Capture the cell that displays the provided text and extract its [x, y] central coordinate. 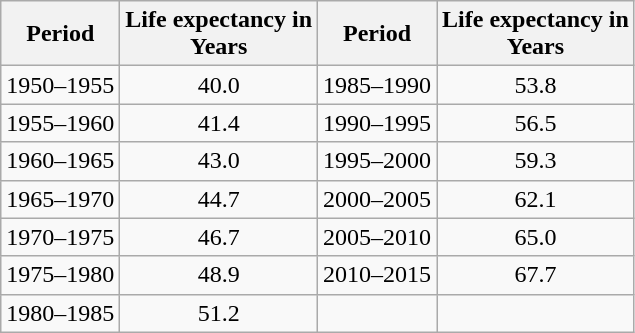
56.5 [536, 123]
1975–1980 [60, 275]
1955–1960 [60, 123]
65.0 [536, 237]
1965–1970 [60, 199]
48.9 [219, 275]
2000–2005 [378, 199]
62.1 [536, 199]
44.7 [219, 199]
43.0 [219, 161]
1980–1985 [60, 313]
1990–1995 [378, 123]
2010–2015 [378, 275]
1960–1965 [60, 161]
41.4 [219, 123]
1950–1955 [60, 85]
51.2 [219, 313]
1995–2000 [378, 161]
59.3 [536, 161]
2005–2010 [378, 237]
1985–1990 [378, 85]
53.8 [536, 85]
1970–1975 [60, 237]
46.7 [219, 237]
67.7 [536, 275]
40.0 [219, 85]
